Search for the cell housing the specified text and yield its (X, Y) center coordinate. 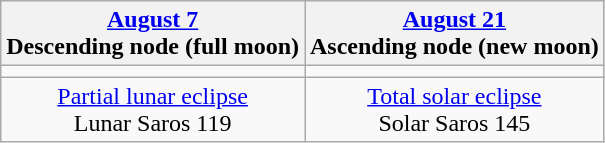
August 21Ascending node (new moon) (454, 34)
Total solar eclipseSolar Saros 145 (454, 110)
August 7Descending node (full moon) (153, 34)
Partial lunar eclipseLunar Saros 119 (153, 110)
